From the cell containing the given text, extract its center point as [x, y] coordinate. 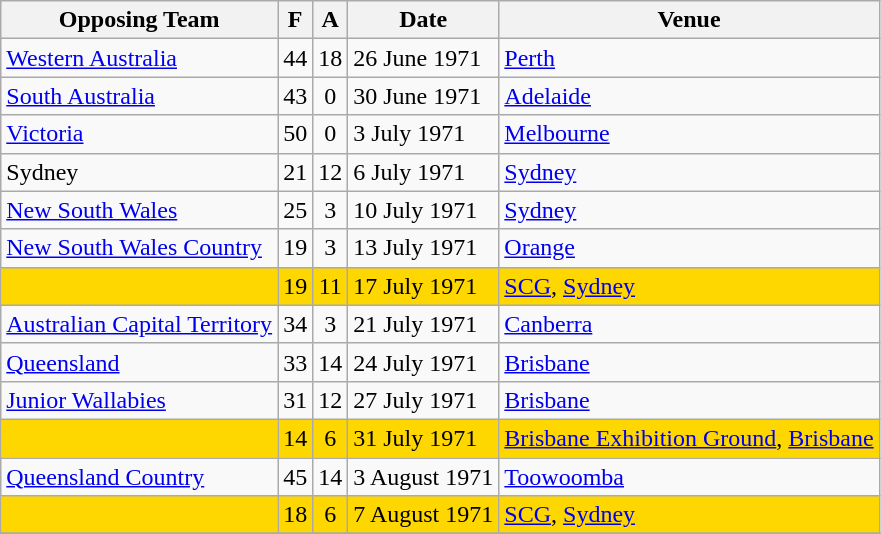
Opposing Team [140, 20]
10 July 1971 [424, 210]
50 [296, 134]
Canberra [689, 324]
17 July 1971 [424, 286]
21 July 1971 [424, 324]
F [296, 20]
30 June 1971 [424, 96]
Western Australia [140, 58]
Orange [689, 248]
Queensland Country [140, 477]
Australian Capital Territory [140, 324]
Perth [689, 58]
Queensland [140, 362]
Toowoomba [689, 477]
33 [296, 362]
Date [424, 20]
11 [330, 286]
3 August 1971 [424, 477]
New South Wales [140, 210]
3 July 1971 [424, 134]
Victoria [140, 134]
A [330, 20]
Melbourne [689, 134]
44 [296, 58]
21 [296, 172]
26 June 1971 [424, 58]
13 July 1971 [424, 248]
6 July 1971 [424, 172]
31 [296, 400]
31 July 1971 [424, 438]
45 [296, 477]
South Australia [140, 96]
Adelaide [689, 96]
New South Wales Country [140, 248]
Junior Wallabies [140, 400]
Venue [689, 20]
25 [296, 210]
Brisbane Exhibition Ground, Brisbane [689, 438]
27 July 1971 [424, 400]
24 July 1971 [424, 362]
43 [296, 96]
7 August 1971 [424, 515]
34 [296, 324]
